From the cell containing the given text, extract its center point as [x, y] coordinate. 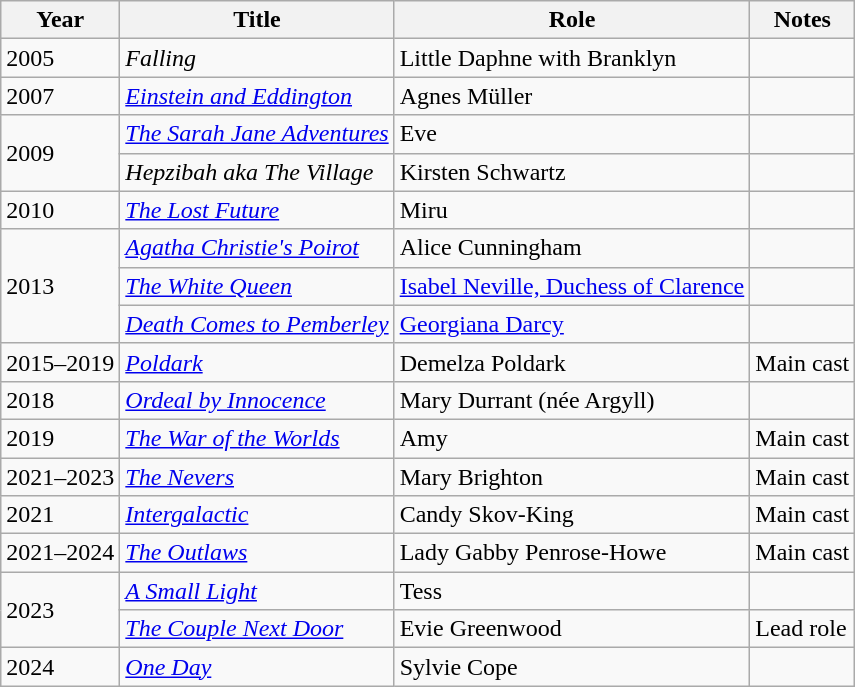
2024 [60, 667]
The Nevers [257, 477]
Georgiana Darcy [572, 324]
2005 [60, 58]
Title [257, 20]
Amy [572, 438]
2021–2023 [60, 477]
Miru [572, 210]
Falling [257, 58]
Lady Gabby Penrose-Howe [572, 553]
Notes [802, 20]
Tess [572, 591]
2013 [60, 286]
2021 [60, 515]
Evie Greenwood [572, 629]
2007 [60, 96]
The Lost Future [257, 210]
2010 [60, 210]
The Couple Next Door [257, 629]
One Day [257, 667]
Alice Cunningham [572, 248]
2018 [60, 400]
Sylvie Cope [572, 667]
The Sarah Jane Adventures [257, 134]
Mary Brighton [572, 477]
Intergalactic [257, 515]
Little Daphne with Branklyn [572, 58]
Hepzibah aka The Village [257, 172]
Agatha Christie's Poirot [257, 248]
The Outlaws [257, 553]
Kirsten Schwartz [572, 172]
Lead role [802, 629]
2021–2024 [60, 553]
Death Comes to Pemberley [257, 324]
A Small Light [257, 591]
2015–2019 [60, 362]
Ordeal by Innocence [257, 400]
Year [60, 20]
Poldark [257, 362]
Eve [572, 134]
Role [572, 20]
2023 [60, 610]
The White Queen [257, 286]
Candy Skov-King [572, 515]
Mary Durrant (née Argyll) [572, 400]
2019 [60, 438]
The War of the Worlds [257, 438]
2009 [60, 153]
Einstein and Eddington [257, 96]
Isabel Neville, Duchess of Clarence [572, 286]
Agnes Müller [572, 96]
Demelza Poldark [572, 362]
